Provide the [x, y] coordinate of the cell's center where the given text is located.  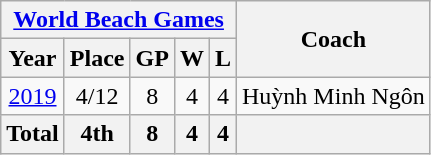
2019 [33, 96]
Place [97, 58]
Huỳnh Minh Ngôn [334, 96]
L [222, 58]
W [192, 58]
4th [97, 134]
Total [33, 134]
World Beach Games [119, 20]
4/12 [97, 96]
Year [33, 58]
Coach [334, 39]
GP [152, 58]
